Pinpoint the cell where the given text exists, returning its (X, Y) midpoint coordinate. 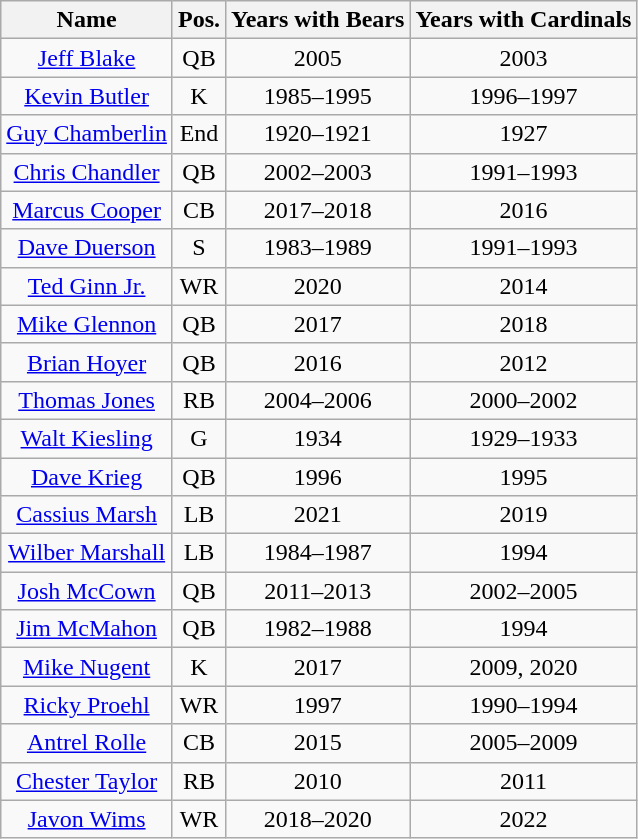
Name (87, 20)
2011–2013 (318, 591)
Kevin Butler (87, 96)
2015 (318, 743)
Chester Taylor (87, 781)
Walt Kiesling (87, 438)
Antrel Rolle (87, 743)
2018–2020 (318, 819)
Javon Wims (87, 819)
2021 (318, 515)
2002–2003 (318, 172)
Jeff Blake (87, 58)
2017–2018 (318, 210)
2019 (524, 515)
1995 (524, 477)
Ricky Proehl (87, 705)
2011 (524, 781)
2009, 2020 (524, 667)
Mike Nugent (87, 667)
2022 (524, 819)
2010 (318, 781)
Jim McMahon (87, 629)
1996 (318, 477)
End (198, 134)
1990–1994 (524, 705)
1927 (524, 134)
Thomas Jones (87, 400)
Mike Glennon (87, 324)
2003 (524, 58)
1982–1988 (318, 629)
1996–1997 (524, 96)
Dave Krieg (87, 477)
1983–1989 (318, 248)
2000–2002 (524, 400)
2012 (524, 362)
Years with Cardinals (524, 20)
1929–1933 (524, 438)
2020 (318, 286)
1920–1921 (318, 134)
Years with Bears (318, 20)
Pos. (198, 20)
G (198, 438)
2004–2006 (318, 400)
2018 (524, 324)
2005–2009 (524, 743)
S (198, 248)
2005 (318, 58)
Chris Chandler (87, 172)
2002–2005 (524, 591)
Ted Ginn Jr. (87, 286)
Cassius Marsh (87, 515)
Marcus Cooper (87, 210)
1984–1987 (318, 553)
2014 (524, 286)
1985–1995 (318, 96)
1934 (318, 438)
Josh McCown (87, 591)
1997 (318, 705)
Wilber Marshall (87, 553)
Dave Duerson (87, 248)
Guy Chamberlin (87, 134)
Brian Hoyer (87, 362)
